For the text-containing cell, return its midpoint in [x, y] coordinate format. 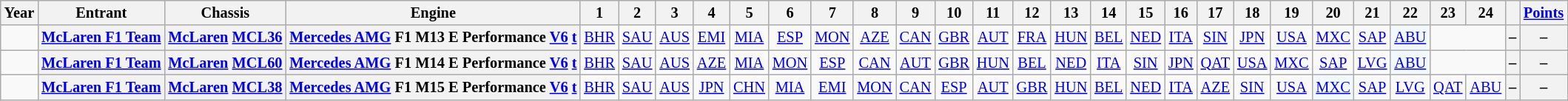
11 [993, 13]
FRA [1032, 38]
17 [1215, 13]
24 [1486, 13]
2 [637, 13]
12 [1032, 13]
14 [1108, 13]
15 [1145, 13]
10 [954, 13]
CHN [749, 87]
McLaren MCL36 [225, 38]
4 [712, 13]
3 [674, 13]
Mercedes AMG F1 M14 E Performance V6 t [433, 63]
Engine [433, 13]
18 [1252, 13]
McLaren MCL38 [225, 87]
McLaren MCL60 [225, 63]
7 [832, 13]
9 [916, 13]
6 [790, 13]
13 [1071, 13]
23 [1447, 13]
Entrant [101, 13]
Chassis [225, 13]
Points [1544, 13]
1 [599, 13]
21 [1373, 13]
5 [749, 13]
22 [1410, 13]
Mercedes AMG F1 M13 E Performance V6 t [433, 38]
20 [1333, 13]
19 [1291, 13]
16 [1181, 13]
8 [875, 13]
Mercedes AMG F1 M15 E Performance V6 t [433, 87]
Year [19, 13]
